Extract the (x, y) coordinate from the center of the cell holding the provided text.  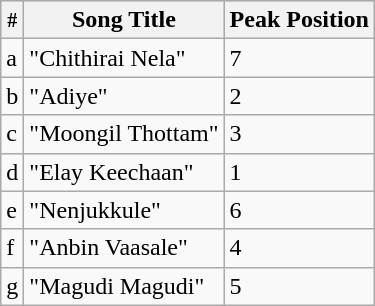
7 (299, 58)
c (12, 134)
a (12, 58)
b (12, 96)
e (12, 210)
1 (299, 172)
2 (299, 96)
"Magudi Magudi" (124, 286)
"Moongil Thottam" (124, 134)
"Nenjukkule" (124, 210)
Song Title (124, 20)
"Elay Keechaan" (124, 172)
d (12, 172)
3 (299, 134)
Peak Position (299, 20)
# (12, 20)
"Adiye" (124, 96)
6 (299, 210)
4 (299, 248)
5 (299, 286)
"Chithirai Nela" (124, 58)
f (12, 248)
"Anbin Vaasale" (124, 248)
g (12, 286)
